Determine the (X, Y) coordinate at the center of the cell enclosing the given text.  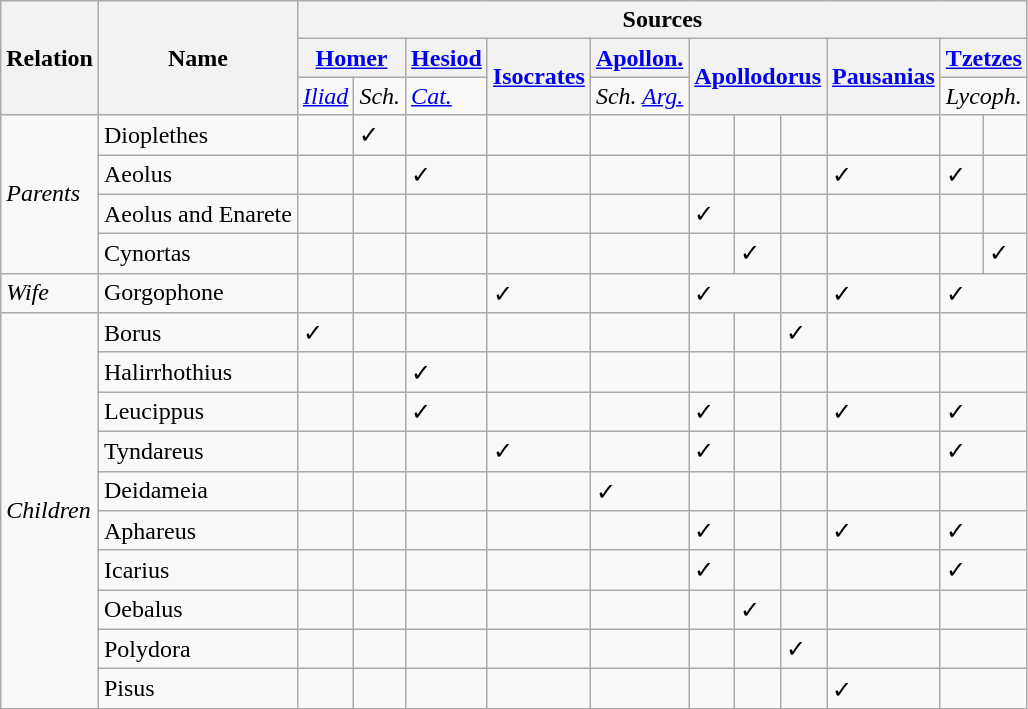
Aphareus (198, 531)
Borus (198, 333)
Aeolus and Enarete (198, 214)
Relation (50, 58)
Aeolus (198, 174)
Sch. Arg. (639, 96)
Wife (50, 293)
Isocrates (538, 77)
Icarius (198, 570)
Cynortas (198, 254)
Sch. (380, 96)
Apollon. (639, 58)
Cat. (447, 96)
Leucippus (198, 412)
Oebalus (198, 610)
Deidameia (198, 491)
Tyndareus (198, 451)
Sources (662, 20)
Dioplethes (198, 135)
Iliad (325, 96)
Tzetzes (984, 58)
Halirrhothius (198, 372)
Lycoph. (984, 96)
Hesiod (447, 58)
Parents (50, 194)
Name (198, 58)
Pausanias (884, 77)
Gorgophone (198, 293)
Homer (351, 58)
Apollodorus (758, 77)
Polydora (198, 649)
Children (50, 511)
Pisus (198, 689)
